Provide the (x, y) coordinate of the cell's center where the given text is located.  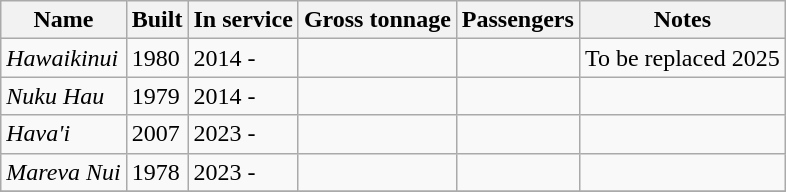
1979 (157, 96)
1978 (157, 172)
Hawaikinui (64, 58)
Nuku Hau (64, 96)
Hava'i (64, 134)
Name (64, 20)
In service (243, 20)
1980 (157, 58)
2007 (157, 134)
Built (157, 20)
Passengers (518, 20)
Mareva Nui (64, 172)
To be replaced 2025 (682, 58)
Notes (682, 20)
Gross tonnage (377, 20)
